Extract the [X, Y] coordinate from the center of the cell holding the provided text.  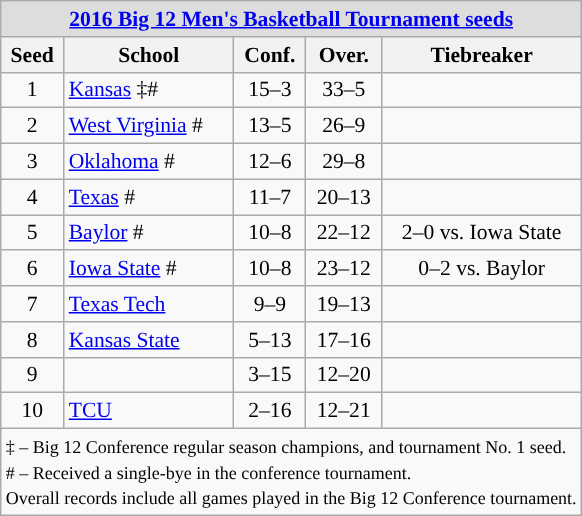
1 [32, 90]
2016 Big 12 Men's Basketball Tournament seeds [292, 19]
2–16 [270, 411]
Over. [344, 55]
7 [32, 304]
9–9 [270, 304]
West Virginia # [149, 126]
Conf. [270, 55]
Texas Tech [149, 304]
3–15 [270, 375]
17–16 [344, 340]
12–6 [270, 162]
12–21 [344, 411]
8 [32, 340]
13–5 [270, 126]
33–5 [344, 90]
Kansas State [149, 340]
Baylor # [149, 233]
Texas # [149, 197]
5 [32, 233]
9 [32, 375]
23–12 [344, 269]
Tiebreaker [482, 55]
26–9 [344, 126]
4 [32, 197]
2–0 vs. Iowa State [482, 233]
0–2 vs. Baylor [482, 269]
School [149, 55]
29–8 [344, 162]
3 [32, 162]
Oklahoma # [149, 162]
22–12 [344, 233]
20–13 [344, 197]
Iowa State # [149, 269]
Seed [32, 55]
11–7 [270, 197]
10 [32, 411]
2 [32, 126]
TCU [149, 411]
12–20 [344, 375]
15–3 [270, 90]
5–13 [270, 340]
Kansas ‡# [149, 90]
19–13 [344, 304]
6 [32, 269]
